For the text-containing cell, return its midpoint in [x, y] coordinate format. 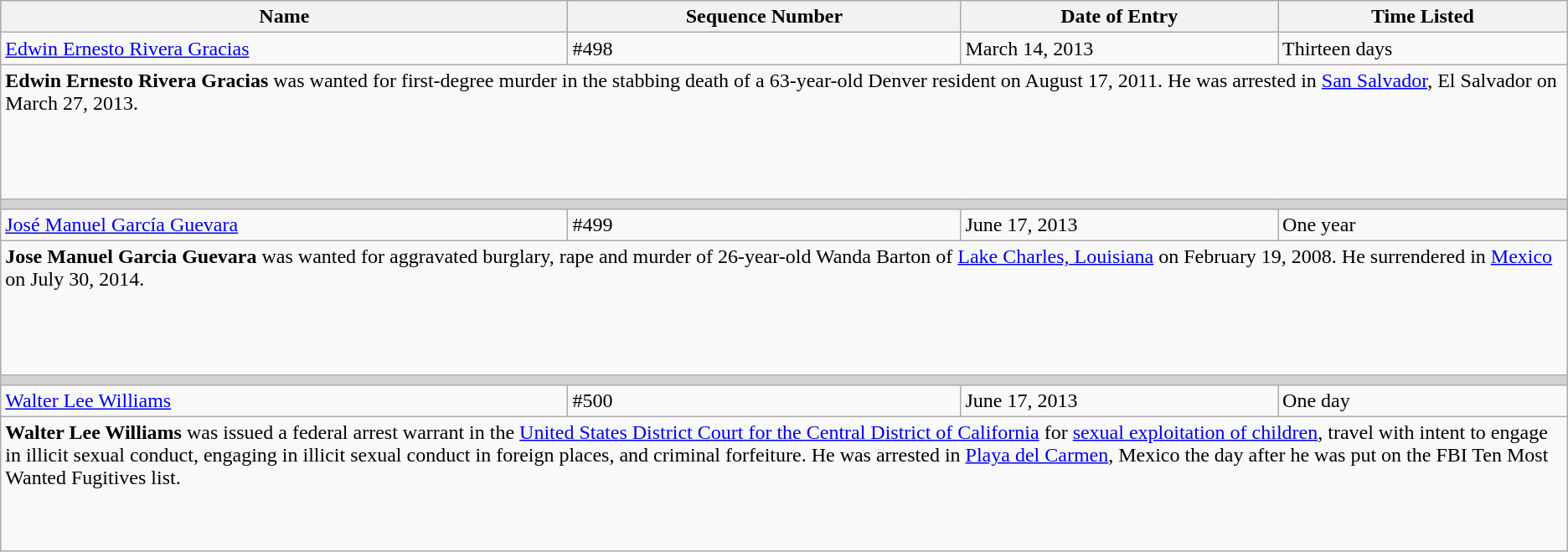
One year [1423, 224]
#499 [764, 224]
One day [1423, 400]
Date of Entry [1119, 17]
March 14, 2013 [1119, 49]
Walter Lee Williams [285, 400]
Sequence Number [764, 17]
Edwin Ernesto Rivera Gracias [285, 49]
#500 [764, 400]
Time Listed [1423, 17]
José Manuel García Guevara [285, 224]
Thirteen days [1423, 49]
Name [285, 17]
#498 [764, 49]
